Capture the cell that displays the provided text and extract its [x, y] central coordinate. 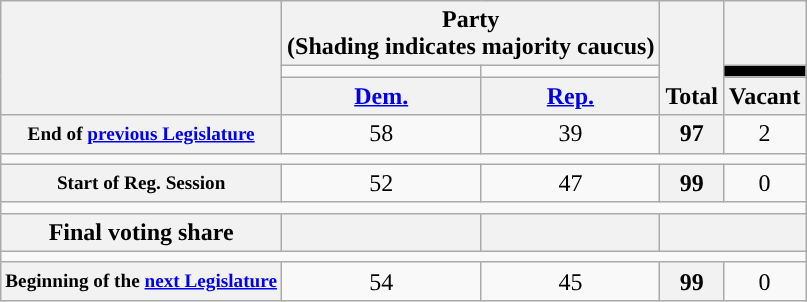
52 [382, 183]
End of previous Legislature [142, 134]
54 [382, 281]
Beginning of the next Legislature [142, 281]
Start of Reg. Session [142, 183]
Rep. [570, 96]
Total [692, 58]
47 [570, 183]
2 [764, 134]
58 [382, 134]
Dem. [382, 96]
45 [570, 281]
97 [692, 134]
Party (Shading indicates majority caucus) [471, 34]
Final voting share [142, 232]
Vacant [764, 96]
39 [570, 134]
